Pinpoint the cell where the given text exists, returning its [x, y] midpoint coordinate. 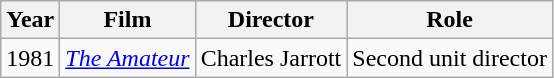
Director [271, 20]
Year [30, 20]
The Amateur [128, 58]
Role [450, 20]
1981 [30, 58]
Film [128, 20]
Charles Jarrott [271, 58]
Second unit director [450, 58]
